Locate the cell with the specified text and output its (X, Y) center coordinate. 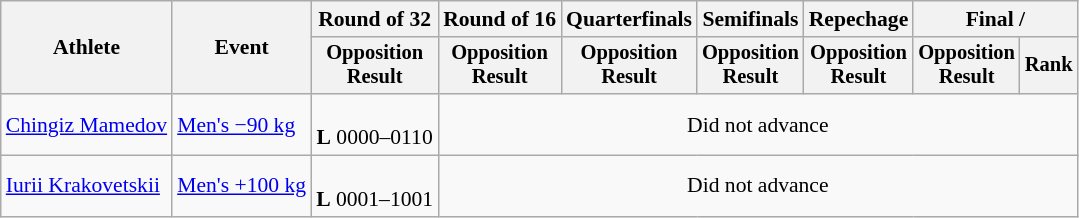
Men's +100 kg (242, 186)
Final / (995, 19)
Iurii Krakovetskii (86, 186)
Men's −90 kg (242, 124)
Athlete (86, 48)
Round of 16 (500, 19)
Chingiz Mamedov (86, 124)
Semifinals (750, 19)
L 0000–0110 (374, 124)
Event (242, 48)
Quarterfinals (629, 19)
Round of 32 (374, 19)
L 0001–1001 (374, 186)
Rank (1049, 66)
Repechage (859, 19)
